Locate the cell with the specified text and output its [x, y] center coordinate. 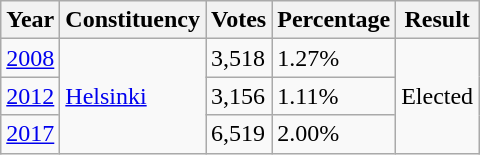
1.11% [334, 96]
Constituency [133, 20]
3,156 [239, 96]
Year [30, 20]
2.00% [334, 134]
Percentage [334, 20]
2017 [30, 134]
1.27% [334, 58]
Votes [239, 20]
2008 [30, 58]
2012 [30, 96]
6,519 [239, 134]
Result [438, 20]
Helsinki [133, 96]
3,518 [239, 58]
Elected [438, 96]
